Return the (X, Y) coordinate for the center point of the cell that contains the specified text.  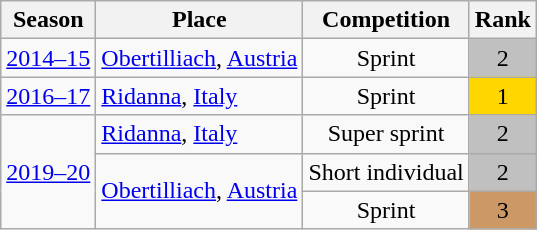
Competition (386, 20)
1 (502, 96)
Super sprint (386, 134)
Place (200, 20)
2014–15 (48, 58)
Short individual (386, 172)
2019–20 (48, 172)
3 (502, 210)
Rank (502, 20)
Season (48, 20)
2016–17 (48, 96)
